Find where the given text appears and provide that cell's center as (X, Y) coordinate. 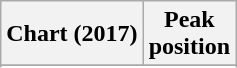
Peak position (189, 34)
Chart (2017) (72, 34)
